Pinpoint the cell where the given text exists, returning its (x, y) midpoint coordinate. 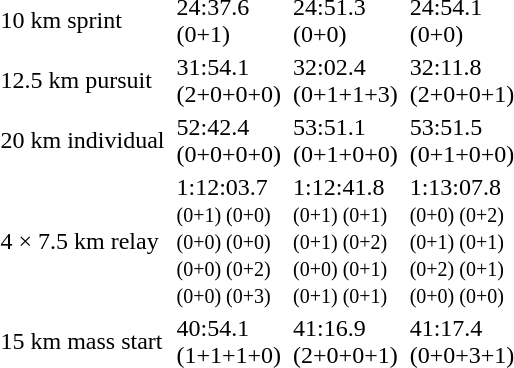
1:12:41.8(0+1) (0+1)(0+1) (0+2)(0+0) (0+1)(0+1) (0+1) (346, 241)
53:51.1(0+1+0+0) (346, 140)
31:54.1(2+0+0+0) (229, 80)
52:42.4(0+0+0+0) (229, 140)
32:02.4(0+1+1+3) (346, 80)
1:12:03.7(0+1) (0+0)(0+0) (0+0)(0+0) (0+2)(0+0) (0+3) (229, 241)
